Scan for the cell matching the given text and deliver its (X, Y) coordinate at center. 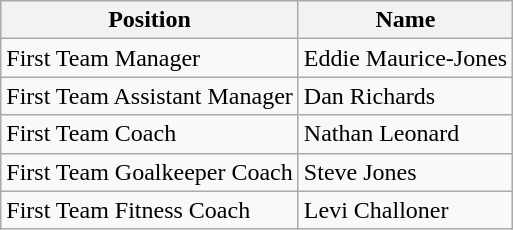
Nathan Leonard (405, 134)
First Team Manager (150, 58)
Levi Challoner (405, 210)
Steve Jones (405, 172)
Dan Richards (405, 96)
First Team Assistant Manager (150, 96)
Position (150, 20)
First Team Goalkeeper Coach (150, 172)
Name (405, 20)
Eddie Maurice-Jones (405, 58)
First Team Coach (150, 134)
First Team Fitness Coach (150, 210)
